Detect which cell encompasses the target text, then output its [x, y] center coordinate. 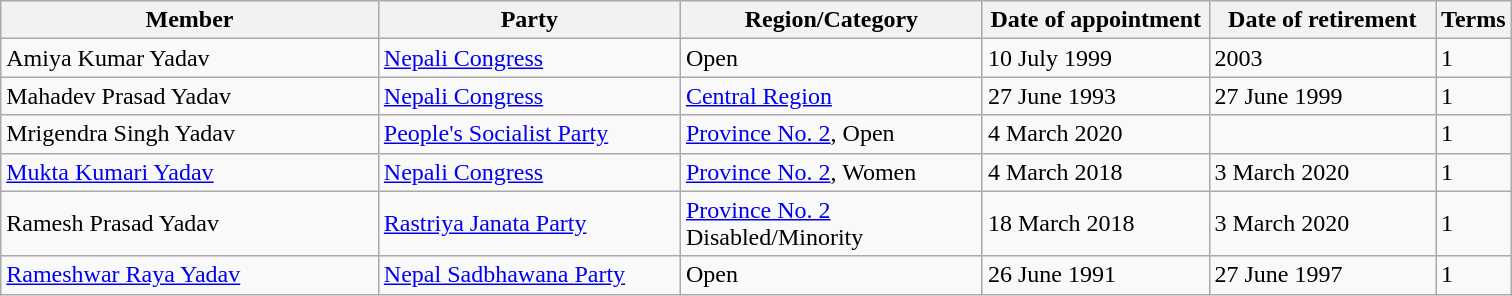
Mrigendra Singh Yadav [190, 134]
Mukta Kumari Yadav [190, 172]
10 July 1999 [1096, 58]
Terms [1474, 20]
Rameshwar Raya Yadav [190, 275]
27 June 1993 [1096, 96]
Ramesh Prasad Yadav [190, 224]
18 March 2018 [1096, 224]
Province No. 2Disabled/Minority [831, 224]
4 March 2020 [1096, 134]
27 June 1999 [1322, 96]
Rastriya Janata Party [529, 224]
Nepal Sadbhawana Party [529, 275]
26 June 1991 [1096, 275]
Amiya Kumar Yadav [190, 58]
Province No. 2, Women [831, 172]
People's Socialist Party [529, 134]
2003 [1322, 58]
Date of retirement [1322, 20]
Central Region [831, 96]
Date of appointment [1096, 20]
Mahadev Prasad Yadav [190, 96]
27 June 1997 [1322, 275]
Member [190, 20]
Party [529, 20]
Region/Category [831, 20]
4 March 2018 [1096, 172]
Province No. 2, Open [831, 134]
